Detect which cell encompasses the target text, then output its (x, y) center coordinate. 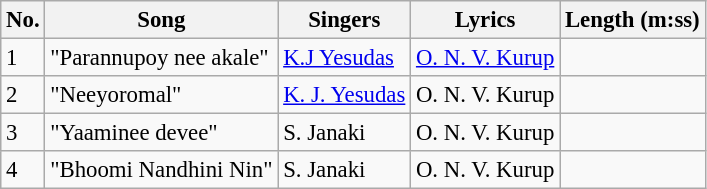
Lyrics (486, 20)
"Yaaminee devee" (162, 133)
"Parannupoy nee akale" (162, 58)
2 (23, 95)
"Neeyoromal" (162, 95)
3 (23, 133)
K. J. Yesudas (344, 95)
K.J Yesudas (344, 58)
Length (m:ss) (632, 20)
"Bhoomi Nandhini Nin" (162, 170)
Singers (344, 20)
Song (162, 20)
4 (23, 170)
No. (23, 20)
1 (23, 58)
